Capture the cell that displays the provided text and extract its [X, Y] central coordinate. 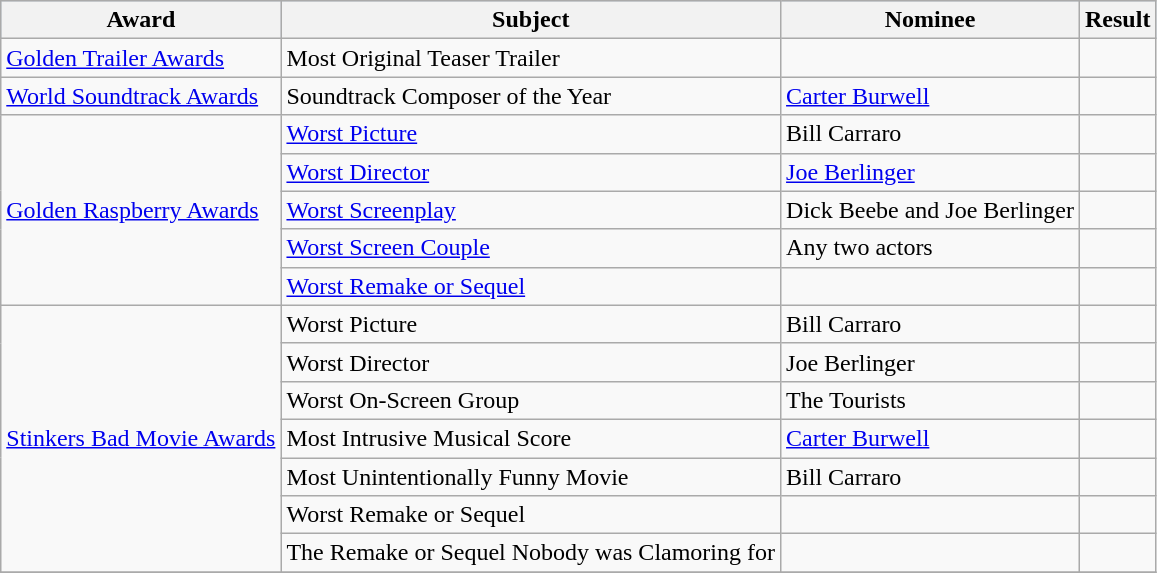
Stinkers Bad Movie Awards [141, 438]
World Soundtrack Awards [141, 96]
Result [1118, 20]
The Tourists [930, 400]
Nominee [930, 20]
Worst Screen Couple [531, 248]
Worst Screenplay [531, 210]
Soundtrack Composer of the Year [531, 96]
Subject [531, 20]
Golden Raspberry Awards [141, 210]
Most Original Teaser Trailer [531, 58]
Golden Trailer Awards [141, 58]
Award [141, 20]
Dick Beebe and Joe Berlinger [930, 210]
The Remake or Sequel Nobody was Clamoring for [531, 553]
Most Unintentionally Funny Movie [531, 477]
Most Intrusive Musical Score [531, 438]
Worst On-Screen Group [531, 400]
Any two actors [930, 248]
